From the cell containing the given text, extract its center point as (X, Y) coordinate. 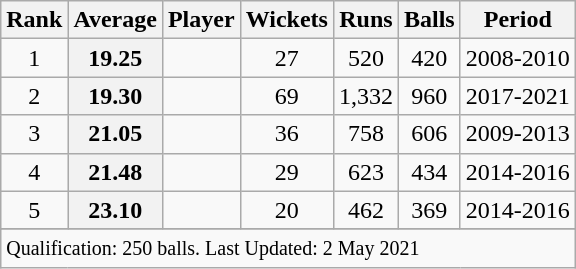
21.05 (116, 134)
420 (429, 58)
Wickets (286, 20)
36 (286, 134)
5 (34, 210)
462 (366, 210)
606 (429, 134)
434 (429, 172)
1,332 (366, 96)
Runs (366, 20)
20 (286, 210)
Balls (429, 20)
19.30 (116, 96)
Average (116, 20)
2 (34, 96)
Player (201, 20)
758 (366, 134)
19.25 (116, 58)
29 (286, 172)
960 (429, 96)
69 (286, 96)
4 (34, 172)
27 (286, 58)
23.10 (116, 210)
Rank (34, 20)
Qualification: 250 balls. Last Updated: 2 May 2021 (288, 248)
3 (34, 134)
369 (429, 210)
21.48 (116, 172)
623 (366, 172)
Period (518, 20)
2017-2021 (518, 96)
1 (34, 58)
520 (366, 58)
2009-2013 (518, 134)
2008-2010 (518, 58)
